For the text-containing cell, return its midpoint in (X, Y) coordinate format. 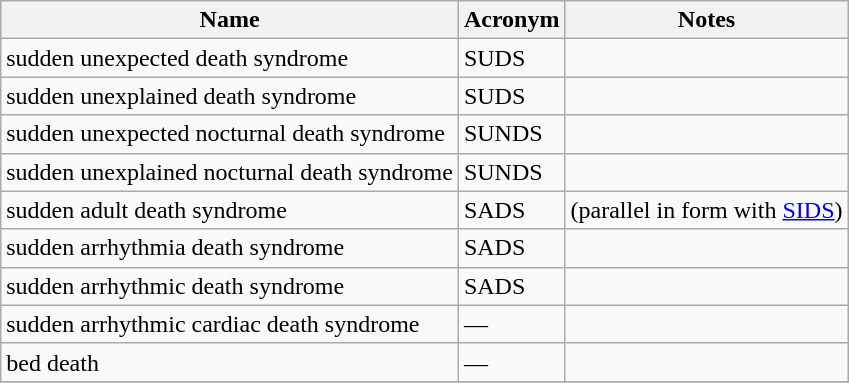
sudden unexplained death syndrome (230, 96)
sudden unexplained nocturnal death syndrome (230, 172)
Acronym (512, 20)
sudden unexpected death syndrome (230, 58)
Notes (706, 20)
sudden arrhythmic cardiac death syndrome (230, 324)
sudden arrhythmic death syndrome (230, 286)
sudden adult death syndrome (230, 210)
sudden arrhythmia death syndrome (230, 248)
Name (230, 20)
(parallel in form with SIDS) (706, 210)
sudden unexpected nocturnal death syndrome (230, 134)
bed death (230, 362)
